Return the (X, Y) coordinate for the center point of the cell that contains the specified text.  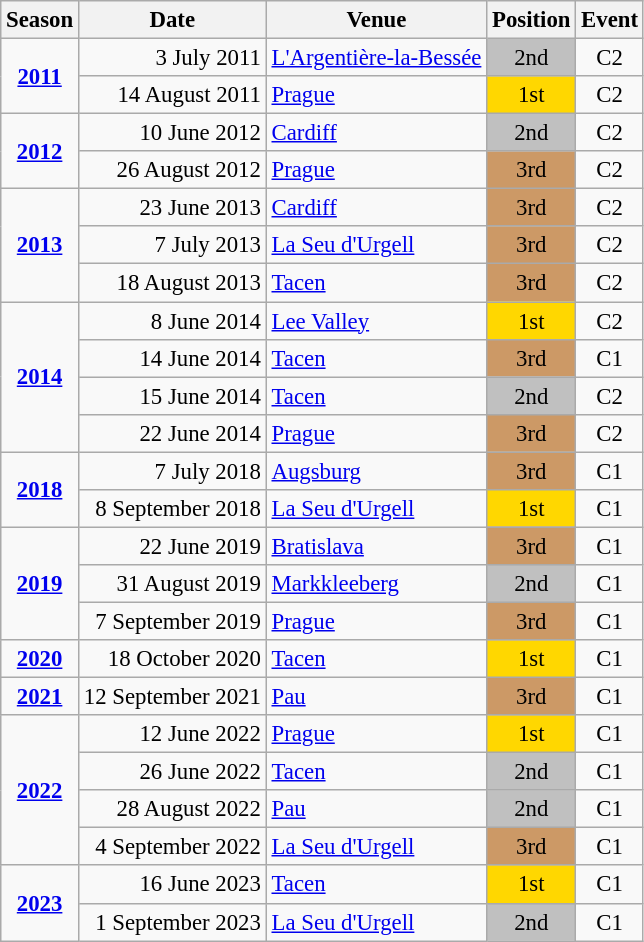
Date (172, 20)
8 September 2018 (172, 509)
3 July 2011 (172, 58)
Lee Valley (376, 321)
2011 (40, 76)
4 September 2022 (172, 847)
14 August 2011 (172, 95)
2020 (40, 659)
2014 (40, 377)
2022 (40, 790)
26 June 2022 (172, 772)
Augsburg (376, 471)
Event (610, 20)
10 June 2012 (172, 133)
Markkleeberg (376, 584)
Bratislava (376, 546)
Position (532, 20)
2012 (40, 152)
2019 (40, 584)
16 June 2023 (172, 885)
L'Argentière-la-Bessée (376, 58)
2021 (40, 697)
14 June 2014 (172, 358)
12 September 2021 (172, 697)
2018 (40, 490)
18 October 2020 (172, 659)
18 August 2013 (172, 283)
7 July 2018 (172, 471)
Venue (376, 20)
7 September 2019 (172, 621)
2023 (40, 904)
22 June 2019 (172, 546)
23 June 2013 (172, 208)
22 June 2014 (172, 433)
2013 (40, 246)
7 July 2013 (172, 245)
Season (40, 20)
1 September 2023 (172, 922)
31 August 2019 (172, 584)
8 June 2014 (172, 321)
28 August 2022 (172, 809)
15 June 2014 (172, 396)
26 August 2012 (172, 170)
12 June 2022 (172, 734)
